Capture the cell that displays the provided text and extract its (x, y) central coordinate. 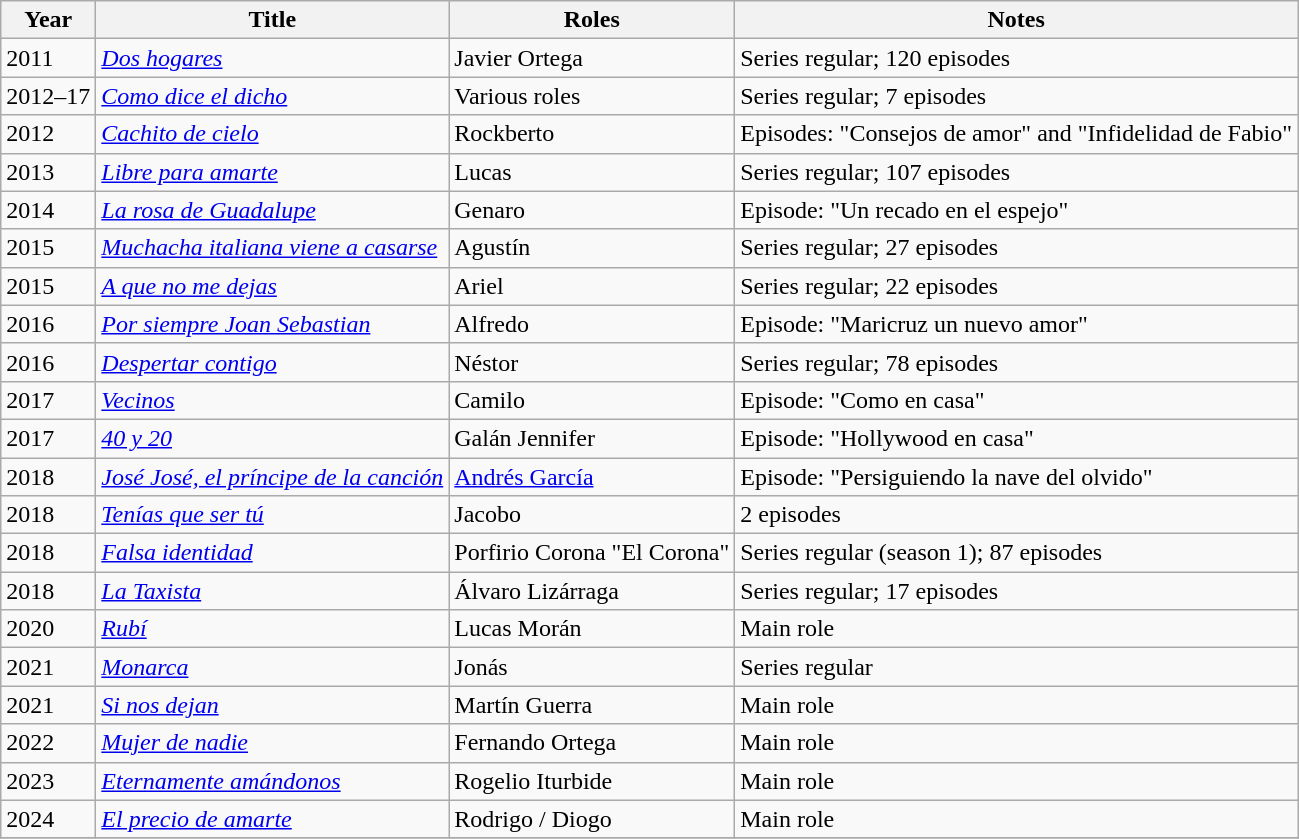
Series regular; 78 episodes (1016, 362)
Jonás (592, 667)
Muchacha italiana viene a casarse (272, 248)
Roles (592, 20)
Rodrigo / Diogo (592, 819)
2011 (48, 58)
Fernando Ortega (592, 743)
Lucas (592, 172)
2013 (48, 172)
Series regular; 107 episodes (1016, 172)
Martín Guerra (592, 705)
Néstor (592, 362)
Episode: "Persiguiendo la nave del olvido" (1016, 477)
Episode: "Hollywood en casa" (1016, 438)
Libre para amarte (272, 172)
Dos hogares (272, 58)
Rubí (272, 629)
2022 (48, 743)
José José, el príncipe de la canción (272, 477)
Episodes: "Consejos de amor" and "Infidelidad de Fabio" (1016, 134)
2012–17 (48, 96)
2014 (48, 210)
2012 (48, 134)
Mujer de nadie (272, 743)
Notes (1016, 20)
Episode: "Un recado en el espejo" (1016, 210)
2024 (48, 819)
Jacobo (592, 515)
40 y 20 (272, 438)
Si nos dejan (272, 705)
2020 (48, 629)
Camilo (592, 400)
A que no me dejas (272, 286)
El precio de amarte (272, 819)
Episode: "Como en casa" (1016, 400)
Porfirio Corona "El Corona" (592, 553)
Galán Jennifer (592, 438)
Rockberto (592, 134)
Falsa identidad (272, 553)
La Taxista (272, 591)
Por siempre Joan Sebastian (272, 324)
Various roles (592, 96)
Title (272, 20)
Monarca (272, 667)
Eternamente amándonos (272, 781)
Vecinos (272, 400)
Andrés García (592, 477)
Álvaro Lizárraga (592, 591)
Lucas Morán (592, 629)
Series regular (season 1); 87 episodes (1016, 553)
Ariel (592, 286)
Series regular (1016, 667)
2023 (48, 781)
Como dice el dicho (272, 96)
Agustín (592, 248)
Episode: "Maricruz un nuevo amor" (1016, 324)
Series regular; 120 episodes (1016, 58)
Series regular; 22 episodes (1016, 286)
Despertar contigo (272, 362)
Rogelio Iturbide (592, 781)
Cachito de cielo (272, 134)
Genaro (592, 210)
Tenías que ser tú (272, 515)
2 episodes (1016, 515)
La rosa de Guadalupe (272, 210)
Javier Ortega (592, 58)
Series regular; 7 episodes (1016, 96)
Year (48, 20)
Alfredo (592, 324)
Series regular; 27 episodes (1016, 248)
Series regular; 17 episodes (1016, 591)
